Locate the cell with the specified text and output its [X, Y] center coordinate. 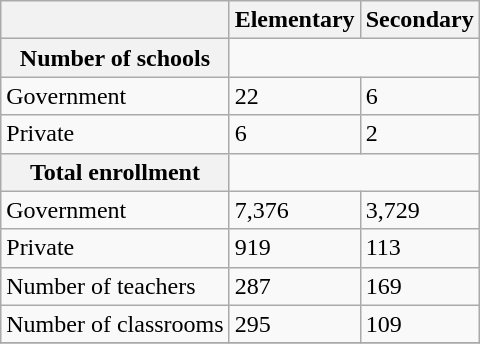
22 [294, 96]
169 [420, 286]
3,729 [420, 210]
Elementary [294, 20]
109 [420, 324]
Secondary [420, 20]
Number of classrooms [115, 324]
295 [294, 324]
113 [420, 248]
Total enrollment [115, 172]
287 [294, 286]
7,376 [294, 210]
Number of teachers [115, 286]
2 [420, 134]
Number of schools [115, 58]
919 [294, 248]
